Pinpoint the cell where the given text exists, returning its [X, Y] midpoint coordinate. 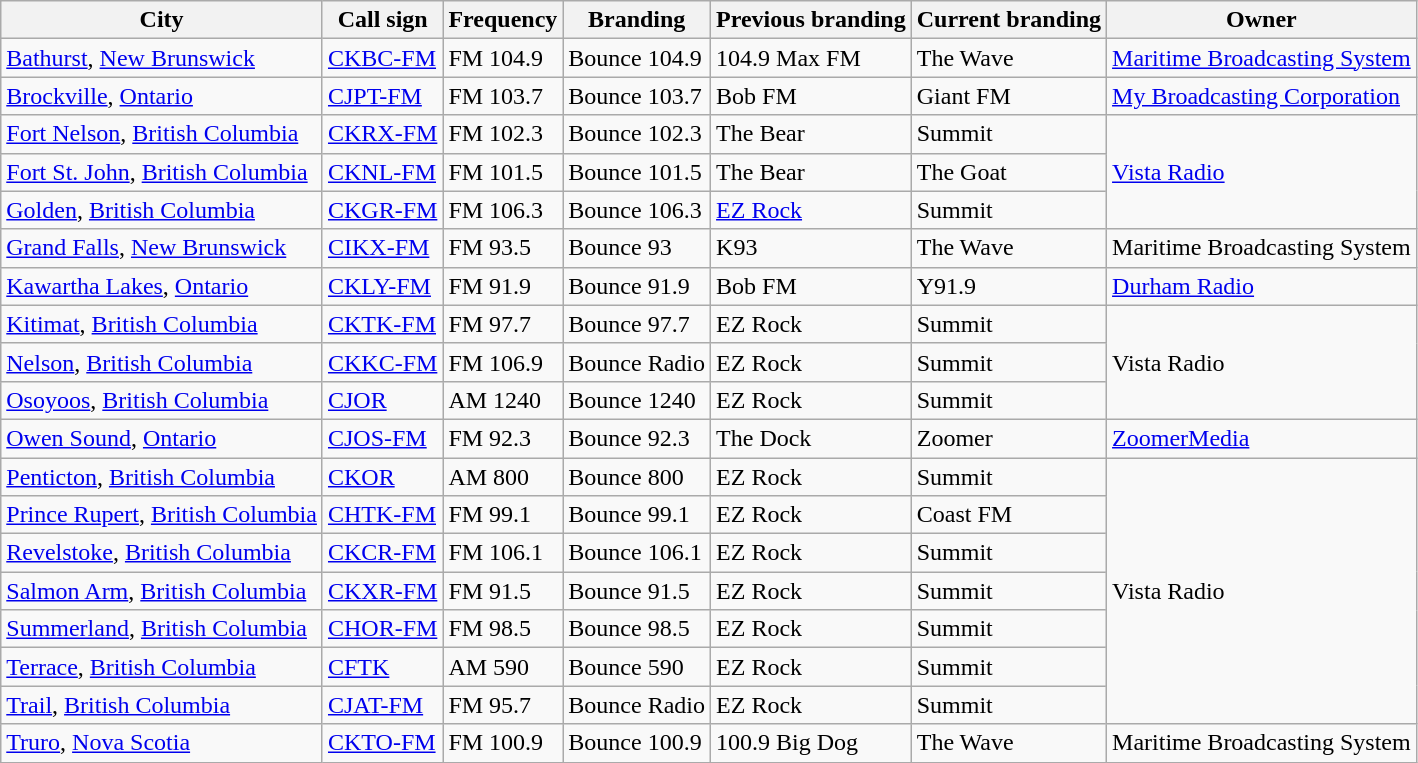
Grand Falls, New Brunswick [162, 248]
CIKX-FM [382, 248]
CKCR-FM [382, 553]
CKTK-FM [382, 324]
Bounce 800 [637, 477]
FM 106.9 [503, 362]
Terrace, British Columbia [162, 667]
Bounce 102.3 [637, 134]
Bathurst, New Brunswick [162, 58]
Golden, British Columbia [162, 210]
CJPT-FM [382, 96]
Penticton, British Columbia [162, 477]
Coast FM [1008, 515]
Frequency [503, 20]
FM 91.5 [503, 591]
Bounce 98.5 [637, 629]
The Goat [1008, 172]
CKOR [382, 477]
FM 93.5 [503, 248]
Bounce 590 [637, 667]
104.9 Max FM [812, 58]
ZoomerMedia [1262, 438]
Salmon Arm, British Columbia [162, 591]
FM 103.7 [503, 96]
Call sign [382, 20]
Owen Sound, Ontario [162, 438]
CJOS-FM [382, 438]
CHTK-FM [382, 515]
Y91.9 [1008, 286]
FM 97.7 [503, 324]
FM 99.1 [503, 515]
CKLY-FM [382, 286]
FM 98.5 [503, 629]
Durham Radio [1262, 286]
CFTK [382, 667]
Owner [1262, 20]
Branding [637, 20]
Summerland, British Columbia [162, 629]
FM 106.3 [503, 210]
Brockville, Ontario [162, 96]
FM 101.5 [503, 172]
AM 590 [503, 667]
Revelstoke, British Columbia [162, 553]
CKRX-FM [382, 134]
Bounce 1240 [637, 400]
CJOR [382, 400]
CKKC-FM [382, 362]
CKBC-FM [382, 58]
FM 91.9 [503, 286]
CJAT-FM [382, 705]
Bounce 104.9 [637, 58]
City [162, 20]
Bounce 100.9 [637, 743]
Prince Rupert, British Columbia [162, 515]
FM 100.9 [503, 743]
Bounce 99.1 [637, 515]
FM 102.3 [503, 134]
Bounce 101.5 [637, 172]
Truro, Nova Scotia [162, 743]
FM 92.3 [503, 438]
Bounce 103.7 [637, 96]
Bounce 106.3 [637, 210]
FM 95.7 [503, 705]
CKGR-FM [382, 210]
CKXR-FM [382, 591]
Bounce 92.3 [637, 438]
100.9 Big Dog [812, 743]
Nelson, British Columbia [162, 362]
Bounce 93 [637, 248]
Current branding [1008, 20]
K93 [812, 248]
AM 800 [503, 477]
FM 106.1 [503, 553]
Kawartha Lakes, Ontario [162, 286]
My Broadcasting Corporation [1262, 96]
CKNL-FM [382, 172]
Bounce 91.5 [637, 591]
FM 104.9 [503, 58]
Kitimat, British Columbia [162, 324]
Bounce 106.1 [637, 553]
Osoyoos, British Columbia [162, 400]
AM 1240 [503, 400]
Trail, British Columbia [162, 705]
Giant FM [1008, 96]
Previous branding [812, 20]
The Dock [812, 438]
Bounce 97.7 [637, 324]
Bounce 91.9 [637, 286]
Zoomer [1008, 438]
Fort St. John, British Columbia [162, 172]
CKTO-FM [382, 743]
CHOR-FM [382, 629]
Fort Nelson, British Columbia [162, 134]
